Return (X, Y) of the center of cell containing provided text 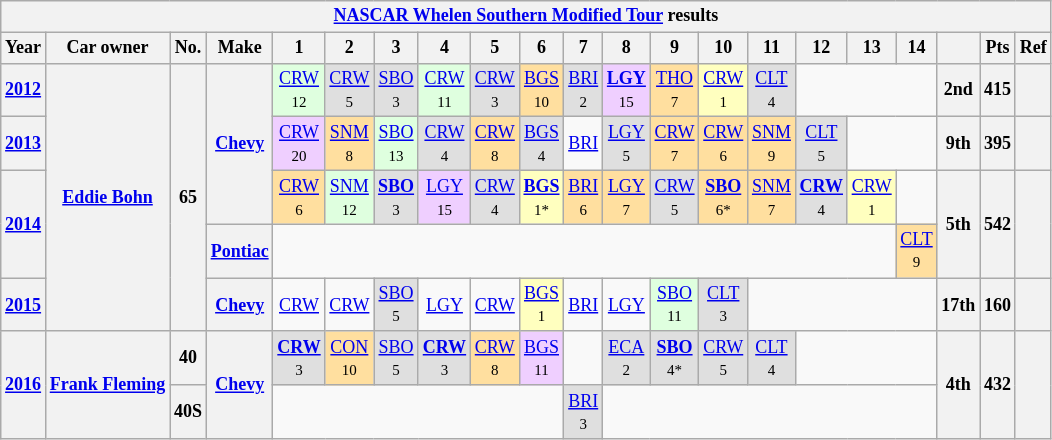
8 (627, 48)
160 (998, 305)
6 (542, 48)
SBO4* (674, 358)
Car owner (107, 48)
BGS1* (542, 197)
BGS10 (542, 90)
SBO11 (674, 305)
2012 (24, 90)
2 (350, 48)
Frank Fleming (107, 384)
Year (24, 48)
65 (188, 197)
12 (821, 48)
CRW20 (299, 144)
CRW11 (444, 90)
13 (872, 48)
11 (772, 48)
2015 (24, 305)
NASCAR Whelen Southern Modified Tour results (526, 16)
BGS11 (542, 358)
LGY5 (627, 144)
SNM8 (350, 144)
Pontiac (240, 251)
CLT3 (724, 305)
1 (299, 48)
40S (188, 412)
THO7 (674, 90)
4 (444, 48)
7 (584, 48)
17th (958, 305)
4th (958, 384)
BRI2 (584, 90)
CRW12 (299, 90)
9 (674, 48)
542 (998, 224)
5th (958, 224)
SBO13 (396, 144)
Ref (1033, 48)
No. (188, 48)
ECA2 (627, 358)
Pts (998, 48)
415 (998, 90)
2013 (24, 144)
CLT5 (821, 144)
CLT9 (916, 251)
5 (494, 48)
BRI6 (584, 197)
BGS1 (542, 305)
SBO6* (724, 197)
10 (724, 48)
2014 (24, 224)
395 (998, 144)
CON10 (350, 358)
LGY7 (627, 197)
BRI3 (584, 412)
2nd (958, 90)
3 (396, 48)
SNM12 (350, 197)
CRW7 (674, 144)
SNM9 (772, 144)
Make (240, 48)
14 (916, 48)
SNM7 (772, 197)
BGS4 (542, 144)
2016 (24, 384)
Eddie Bohn (107, 197)
40 (188, 358)
432 (998, 384)
9th (958, 144)
